Pinpoint the cell where the given text exists, returning its [x, y] midpoint coordinate. 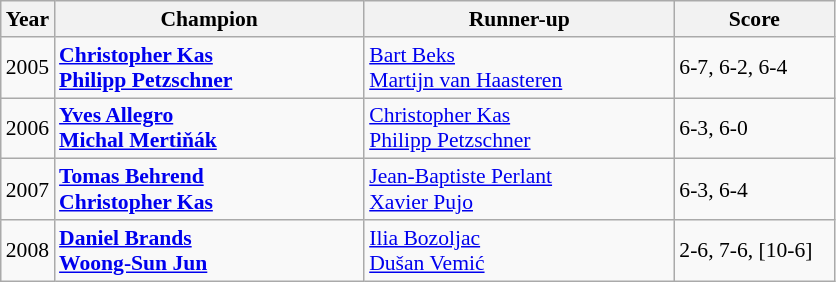
6-3, 6-0 [754, 128]
Champion [209, 19]
Bart Beks Martijn van Haasteren [519, 68]
Tomas Behrend Christopher Kas [209, 190]
Score [754, 19]
2005 [28, 68]
2006 [28, 128]
2-6, 7-6, [10-6] [754, 250]
Jean-Baptiste Perlant Xavier Pujo [519, 190]
Yves Allegro Michal Mertiňák [209, 128]
2008 [28, 250]
Ilia Bozoljac Dušan Vemić [519, 250]
6-3, 6-4 [754, 190]
Year [28, 19]
Daniel Brands Woong-Sun Jun [209, 250]
6-7, 6-2, 6-4 [754, 68]
Runner-up [519, 19]
2007 [28, 190]
